From the cell containing the given text, extract its center point as [x, y] coordinate. 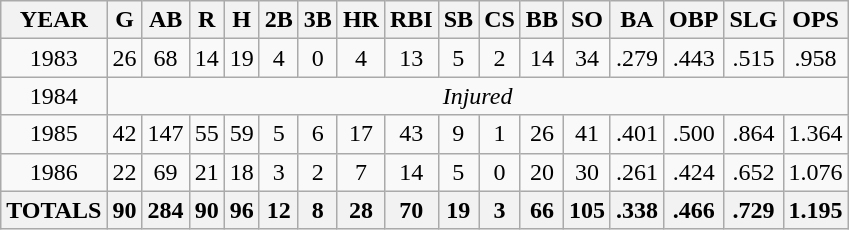
.652 [754, 172]
1984 [54, 96]
20 [542, 172]
55 [206, 134]
.958 [816, 58]
TOTALS [54, 210]
59 [242, 134]
21 [206, 172]
9 [458, 134]
RBI [411, 20]
17 [360, 134]
3B [318, 20]
1983 [54, 58]
68 [166, 58]
YEAR [54, 20]
13 [411, 58]
OPS [816, 20]
42 [124, 134]
OBP [694, 20]
34 [586, 58]
105 [586, 210]
.500 [694, 134]
HR [360, 20]
1.076 [816, 172]
SB [458, 20]
.515 [754, 58]
CS [500, 20]
.338 [636, 210]
12 [278, 210]
R [206, 20]
7 [360, 172]
1985 [54, 134]
1.195 [816, 210]
43 [411, 134]
96 [242, 210]
69 [166, 172]
28 [360, 210]
.466 [694, 210]
18 [242, 172]
.729 [754, 210]
41 [586, 134]
147 [166, 134]
66 [542, 210]
2B [278, 20]
.424 [694, 172]
1.364 [816, 134]
.401 [636, 134]
.443 [694, 58]
SLG [754, 20]
70 [411, 210]
BA [636, 20]
.864 [754, 134]
Injured [478, 96]
284 [166, 210]
.279 [636, 58]
1986 [54, 172]
H [242, 20]
22 [124, 172]
AB [166, 20]
8 [318, 210]
6 [318, 134]
BB [542, 20]
G [124, 20]
30 [586, 172]
.261 [636, 172]
SO [586, 20]
1 [500, 134]
